Return (x, y) of the center of cell containing provided text 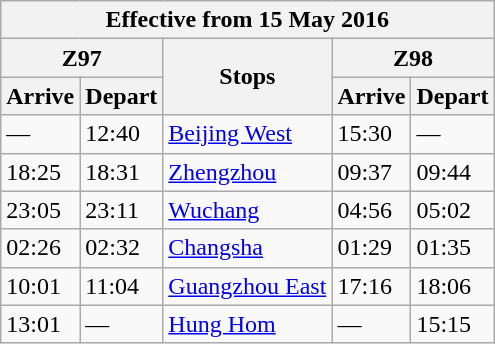
Z98 (413, 58)
18:25 (40, 172)
17:16 (372, 286)
04:56 (372, 210)
Z97 (82, 58)
Zhengzhou (248, 172)
18:31 (122, 172)
09:37 (372, 172)
Guangzhou East (248, 286)
Changsha (248, 248)
10:01 (40, 286)
15:30 (372, 134)
18:06 (452, 286)
Beijing West (248, 134)
09:44 (452, 172)
Wuchang (248, 210)
Stops (248, 77)
11:04 (122, 286)
Effective from 15 May 2016 (248, 20)
02:32 (122, 248)
05:02 (452, 210)
01:35 (452, 248)
02:26 (40, 248)
12:40 (122, 134)
23:11 (122, 210)
Hung Hom (248, 324)
23:05 (40, 210)
15:15 (452, 324)
01:29 (372, 248)
13:01 (40, 324)
